Search for the cell housing the specified text and yield its [x, y] center coordinate. 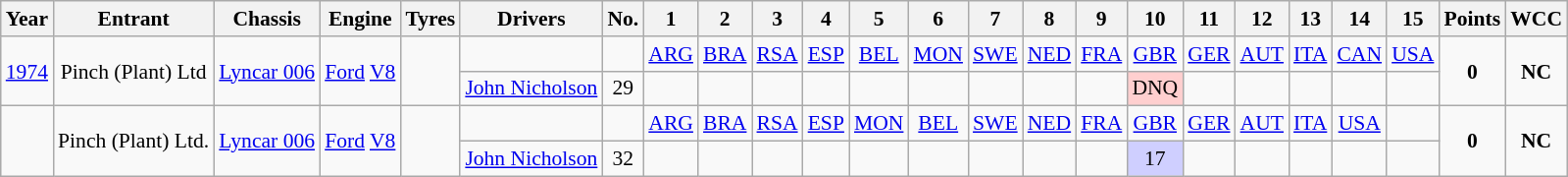
13 [1310, 19]
1 [671, 19]
1974 [27, 71]
17 [1155, 159]
15 [1412, 19]
WCC [1536, 19]
Drivers [531, 19]
CAN [1359, 54]
11 [1208, 19]
14 [1359, 19]
12 [1262, 19]
6 [937, 19]
Entrant [133, 19]
5 [879, 19]
10 [1155, 19]
29 [623, 88]
No. [623, 19]
4 [826, 19]
9 [1101, 19]
3 [777, 19]
8 [1049, 19]
7 [995, 19]
Pinch (Plant) Ltd. [133, 142]
DNQ [1155, 88]
Chassis [267, 19]
Points [1472, 19]
32 [623, 159]
Year [27, 19]
2 [726, 19]
Tyres [430, 19]
Engine [360, 19]
Pinch (Plant) Ltd [133, 71]
